Determine the [x, y] coordinate at the center of the cell enclosing the given text.  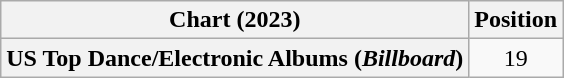
US Top Dance/Electronic Albums (Billboard) [235, 58]
Position [516, 20]
Chart (2023) [235, 20]
19 [516, 58]
